For the text-containing cell, return its midpoint in [X, Y] coordinate format. 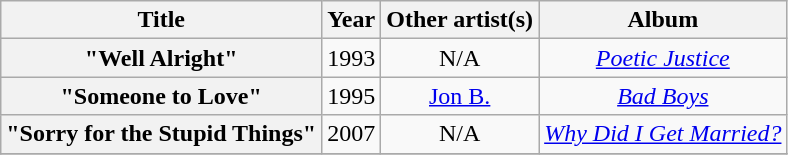
Bad Boys [663, 96]
"Sorry for the Stupid Things" [162, 134]
Album [663, 20]
"Someone to Love" [162, 96]
Other artist(s) [460, 20]
1995 [352, 96]
Year [352, 20]
Jon B. [460, 96]
"Well Alright" [162, 58]
1993 [352, 58]
2007 [352, 134]
Poetic Justice [663, 58]
Why Did I Get Married? [663, 134]
Title [162, 20]
